Identify which cell holds the provided text, then report its [x, y] central coordinate. 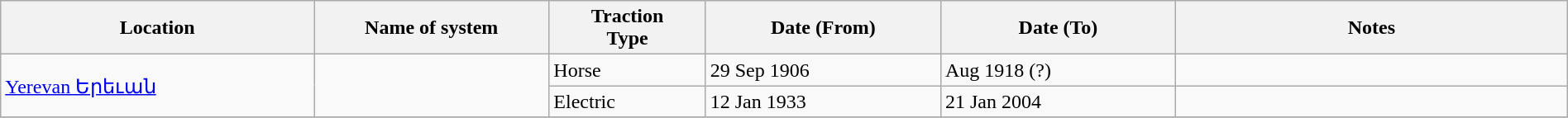
Location [157, 28]
Electric [627, 101]
Name of system [432, 28]
Yerevan Երեւան [157, 86]
21 Jan 2004 [1058, 101]
29 Sep 1906 [823, 70]
Horse [627, 70]
Aug 1918 (?) [1058, 70]
Notes [1372, 28]
TractionType [627, 28]
12 Jan 1933 [823, 101]
Date (To) [1058, 28]
Date (From) [823, 28]
